Return the [x, y] coordinate for the center point of the cell that contains the specified text.  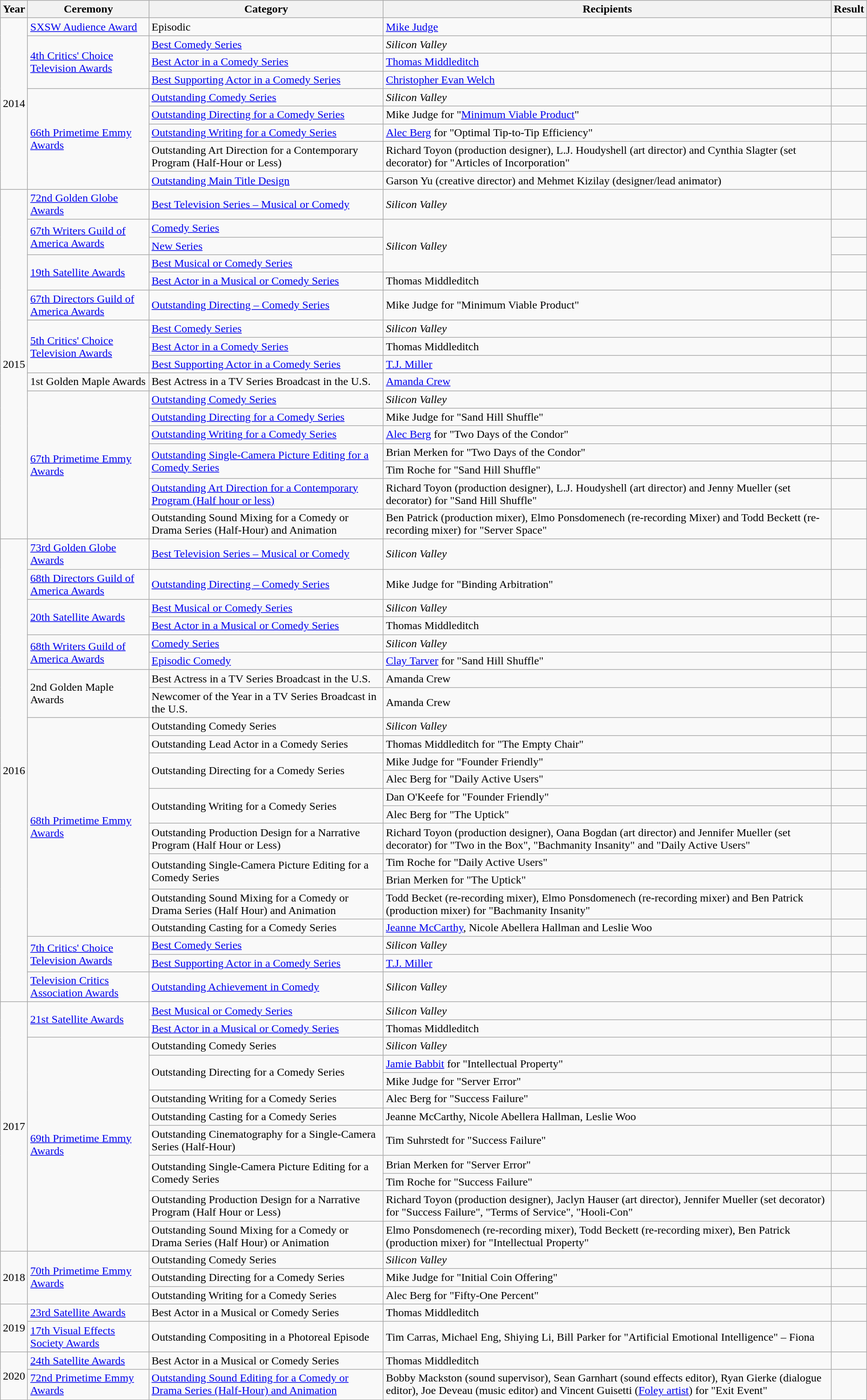
67th Directors Guild of America Awards [88, 305]
Garson Yu (creative director) and Mehmet Kizilay (designer/lead animator) [608, 180]
67th Primetime Emmy Awards [88, 465]
Outstanding Art Direction for a Contemporary Program (Half-Hour or Less) [266, 157]
68th Primetime Emmy Awards [88, 827]
Alec Berg for "Daily Active Users" [608, 779]
Clay Tarver for "Sand Hill Shuffle" [608, 661]
72nd Primetime Emmy Awards [88, 1384]
Mike Judge for "Founder Friendly" [608, 762]
Alec Berg for "The Uptick" [608, 814]
Alec Berg for "Fifty-One Percent" [608, 1295]
67th Writers Guild of America Awards [88, 237]
73rd Golden Globe Awards [88, 554]
Outstanding Achievement in Comedy [266, 987]
Thomas Middleditch for "The Empty Chair" [608, 744]
Elmo Ponsdomenech (re-recording mixer), Todd Beckett (re-recording mixer), Ben Patrick (production mixer) for "Intellectual Property" [608, 1236]
SXSW Audience Award [88, 27]
70th Primetime Emmy Awards [88, 1278]
Richard Toyon (production designer), L.J. Houdyshell (art director) and Jenny Mueller (set decorator) for "Sand Hill Shuffle" [608, 494]
69th Primetime Emmy Awards [88, 1144]
Alec Berg for "Two Days of the Condor" [608, 435]
Tim Roche for "Sand Hill Shuffle" [608, 470]
20th Satellite Awards [88, 617]
Jamie Babbit for "Intellectual Property" [608, 1064]
Todd Becket (re-recording mixer), Elmo Ponsdomenech (re-recording mixer) and Ben Patrick (production mixer) for "Bachmanity Insanity" [608, 903]
Mike Judge for "Initial Coin Offering" [608, 1278]
68th Directors Guild of America Awards [88, 584]
Mike Judge for "Sand Hill Shuffle" [608, 417]
Outstanding Sound Mixing for a Comedy or Drama Series (Half-Hour) and Animation [266, 523]
Outstanding Cinematography for a Single-Camera Series (Half-Hour) [266, 1141]
Ben Patrick (production mixer), Elmo Ponsdomenech (re-recording Mixer) and Todd Beckett (re-recording mixer) for "Server Space" [608, 523]
Dan O'Keefe for "Founder Friendly" [608, 797]
2020 [14, 1376]
Brian Merken for "The Uptick" [608, 880]
Outstanding Sound Mixing for a Comedy or Drama Series (Half Hour) and Animation [266, 903]
Mike Judge for "Binding Arbitration" [608, 584]
7th Critics' Choice Television Awards [88, 954]
Brian Merken for "Server Error" [608, 1164]
68th Writers Guild of America Awards [88, 652]
19th Satellite Awards [88, 272]
New Series [266, 246]
Outstanding Sound Mixing for a Comedy or Drama Series (Half Hour) or Animation [266, 1236]
2015 [14, 364]
66th Primetime Emmy Awards [88, 139]
72nd Golden Globe Awards [88, 204]
Tim Roche for "Success Failure" [608, 1182]
24th Satellite Awards [88, 1361]
Christopher Evan Welch [608, 80]
Tim Carras, Michael Eng, Shiying Li, Bill Parker for "Artificial Emotional Intelligence" – Fiona [608, 1337]
Year [14, 9]
2nd Golden Maple Awards [88, 694]
Outstanding Compositing in a Photoreal Episode [266, 1337]
23rd Satellite Awards [88, 1313]
1st Golden Maple Awards [88, 382]
2016 [14, 770]
Newcomer of the Year in a TV Series Broadcast in the U.S. [266, 702]
Result [849, 9]
17th Visual Effects Society Awards [88, 1337]
Jeanne McCarthy, Nicole Abellera Hallman, Leslie Woo [608, 1116]
Tim Roche for "Daily Active Users" [608, 862]
Category [266, 9]
2014 [14, 104]
Brian Merken for "Two Days of the Condor" [608, 452]
Episodic Comedy [266, 661]
2017 [14, 1127]
Alec Berg for "Optimal Tip-to-Tip Efficiency" [608, 132]
Television Critics Association Awards [88, 987]
Alec Berg for "Success Failure" [608, 1099]
5th Critics' Choice Television Awards [88, 347]
Outstanding Main Title Design [266, 180]
Mike Judge [608, 27]
Richard Toyon (production designer), L.J. Houdyshell (art director) and Cynthia Slagter (set decorator) for "Articles of Incorporation" [608, 157]
Mike Judge for "Server Error" [608, 1081]
Episodic [266, 27]
Outstanding Lead Actor in a Comedy Series [266, 744]
Ceremony [88, 9]
2019 [14, 1328]
Recipients [608, 9]
21st Satellite Awards [88, 1020]
Outstanding Art Direction for a Contemporary Program (Half hour or less) [266, 494]
Outstanding Sound Editing for a Comedy or Drama Series (Half-Hour) and Animation [266, 1384]
4th Critics' Choice Television Awards [88, 62]
2018 [14, 1278]
Jeanne McCarthy, Nicole Abellera Hallman and Leslie Woo [608, 928]
Tim Suhrstedt for "Success Failure" [608, 1141]
